Detect which cell encompasses the target text, then output its [X, Y] center coordinate. 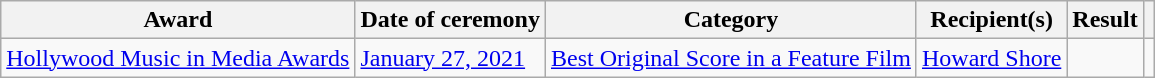
Best Original Score in a Feature Film [730, 58]
Category [730, 20]
Recipient(s) [991, 20]
Howard Shore [991, 58]
Date of ceremony [450, 20]
Result [1105, 20]
January 27, 2021 [450, 58]
Hollywood Music in Media Awards [178, 58]
Award [178, 20]
